Output the (X, Y) coordinate of the center of the cell containing the given text.  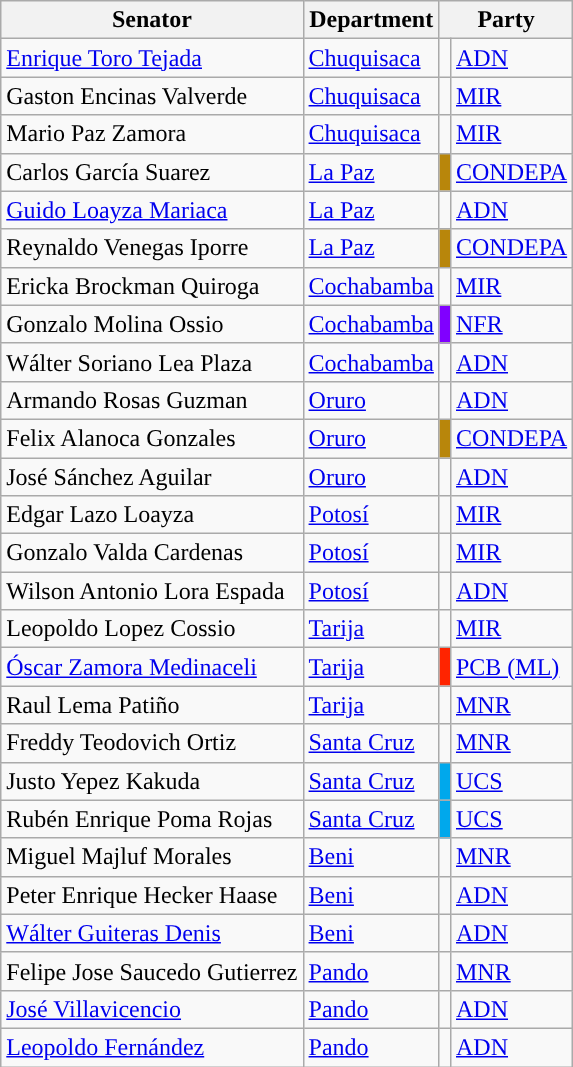
Raul Lema Patiño (152, 705)
Leopoldo Fernández (152, 1047)
Party (506, 20)
Mario Paz Zamora (152, 134)
José Sánchez Aguilar (152, 477)
Freddy Teodovich Ortiz (152, 743)
Felix Alanoca Gonzales (152, 438)
Felipe Jose Saucedo Gutierrez (152, 971)
Gaston Encinas Valverde (152, 96)
Justo Yepez Kakuda (152, 781)
José Villavicencio (152, 1009)
Óscar Zamora Medinaceli (152, 667)
Leopoldo Lopez Cossio (152, 629)
Peter Enrique Hecker Haase (152, 895)
Enrique Toro Tejada (152, 58)
Armando Rosas Guzman (152, 400)
Wálter Soriano Lea Plaza (152, 362)
Wálter Guiteras Denis (152, 933)
Guido Loayza Mariaca (152, 210)
Gonzalo Molina Ossio (152, 324)
Rubén Enrique Poma Rojas (152, 819)
PCB (ML) (511, 667)
Gonzalo Valda Cardenas (152, 553)
Reynaldo Venegas Iporre (152, 248)
Wilson Antonio Lora Espada (152, 591)
Edgar Lazo Loayza (152, 515)
NFR (511, 324)
Department (371, 20)
Senator (152, 20)
Carlos García Suarez (152, 172)
Ericka Brockman Quiroga (152, 286)
Miguel Majluf Morales (152, 857)
